Locate the cell with the specified text and output its (X, Y) center coordinate. 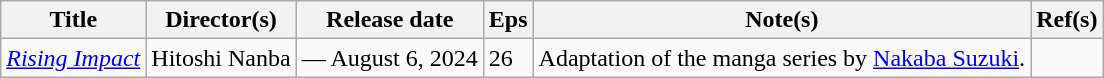
Title (74, 20)
Ref(s) (1067, 20)
Rising Impact (74, 58)
Eps (508, 20)
Director(s) (221, 20)
Release date (390, 20)
Hitoshi Nanba (221, 58)
— August 6, 2024 (390, 58)
Adaptation of the manga series by Nakaba Suzuki. (782, 58)
26 (508, 58)
Note(s) (782, 20)
